Pinpoint the cell where the given text exists, returning its [X, Y] midpoint coordinate. 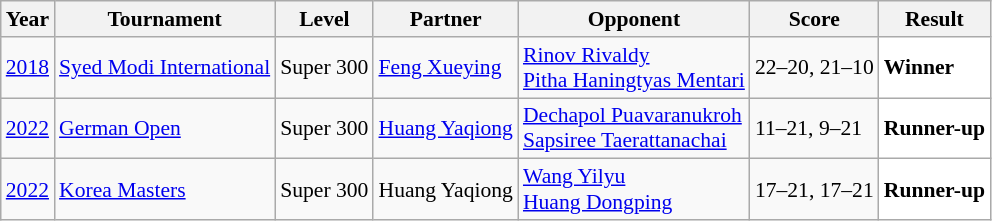
Result [934, 19]
Opponent [634, 19]
Level [324, 19]
Syed Modi International [164, 68]
2018 [28, 68]
22–20, 21–10 [814, 68]
Tournament [164, 19]
Feng Xueying [445, 68]
Year [28, 19]
Dechapol Puavaranukroh Sapsiree Taerattanachai [634, 128]
17–21, 17–21 [814, 190]
11–21, 9–21 [814, 128]
Korea Masters [164, 190]
Wang Yilyu Huang Dongping [634, 190]
Winner [934, 68]
Partner [445, 19]
German Open [164, 128]
Rinov Rivaldy Pitha Haningtyas Mentari [634, 68]
Score [814, 19]
